Search for the cell housing the specified text and yield its (X, Y) center coordinate. 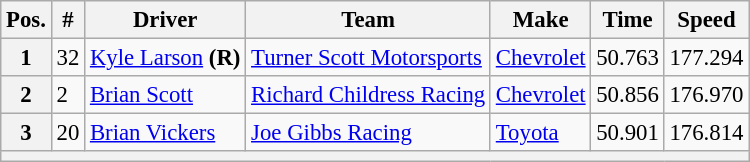
50.763 (628, 58)
Driver (166, 20)
50.856 (628, 95)
Brian Scott (166, 95)
Pos. (26, 20)
1 (26, 58)
50.901 (628, 133)
32 (68, 58)
20 (68, 133)
Richard Childress Racing (368, 95)
Kyle Larson (R) (166, 58)
Make (540, 20)
# (68, 20)
Joe Gibbs Racing (368, 133)
Toyota (540, 133)
Team (368, 20)
176.970 (706, 95)
3 (26, 133)
177.294 (706, 58)
Time (628, 20)
Brian Vickers (166, 133)
176.814 (706, 133)
Speed (706, 20)
Turner Scott Motorsports (368, 58)
